Search for the cell housing the specified text and yield its [X, Y] center coordinate. 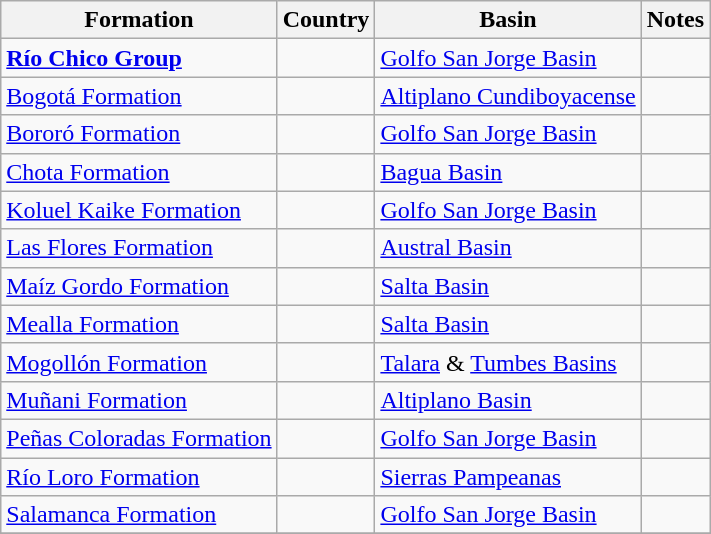
Bororó Formation [139, 134]
Mogollón Formation [139, 362]
Formation [139, 20]
Austral Basin [508, 248]
Basin [508, 20]
Mealla Formation [139, 324]
Río Chico Group [139, 58]
Peñas Coloradas Formation [139, 438]
Las Flores Formation [139, 248]
Koluel Kaike Formation [139, 210]
Muñani Formation [139, 400]
Maíz Gordo Formation [139, 286]
Altiplano Basin [508, 400]
Salamanca Formation [139, 515]
Bogotá Formation [139, 96]
Altiplano Cundiboyacense [508, 96]
Chota Formation [139, 172]
Sierras Pampeanas [508, 477]
Notes [675, 20]
Talara & Tumbes Basins [508, 362]
Río Loro Formation [139, 477]
Country [326, 20]
Bagua Basin [508, 172]
